Return [x, y] of the center of cell containing provided text 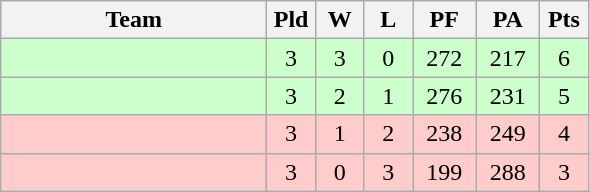
PF [444, 20]
PA [508, 20]
249 [508, 134]
4 [564, 134]
Pld [292, 20]
231 [508, 96]
5 [564, 96]
W [340, 20]
L [388, 20]
Team [134, 20]
6 [564, 58]
272 [444, 58]
217 [508, 58]
238 [444, 134]
276 [444, 96]
288 [508, 172]
Pts [564, 20]
199 [444, 172]
